Pinpoint the cell where the given text exists, returning its [X, Y] midpoint coordinate. 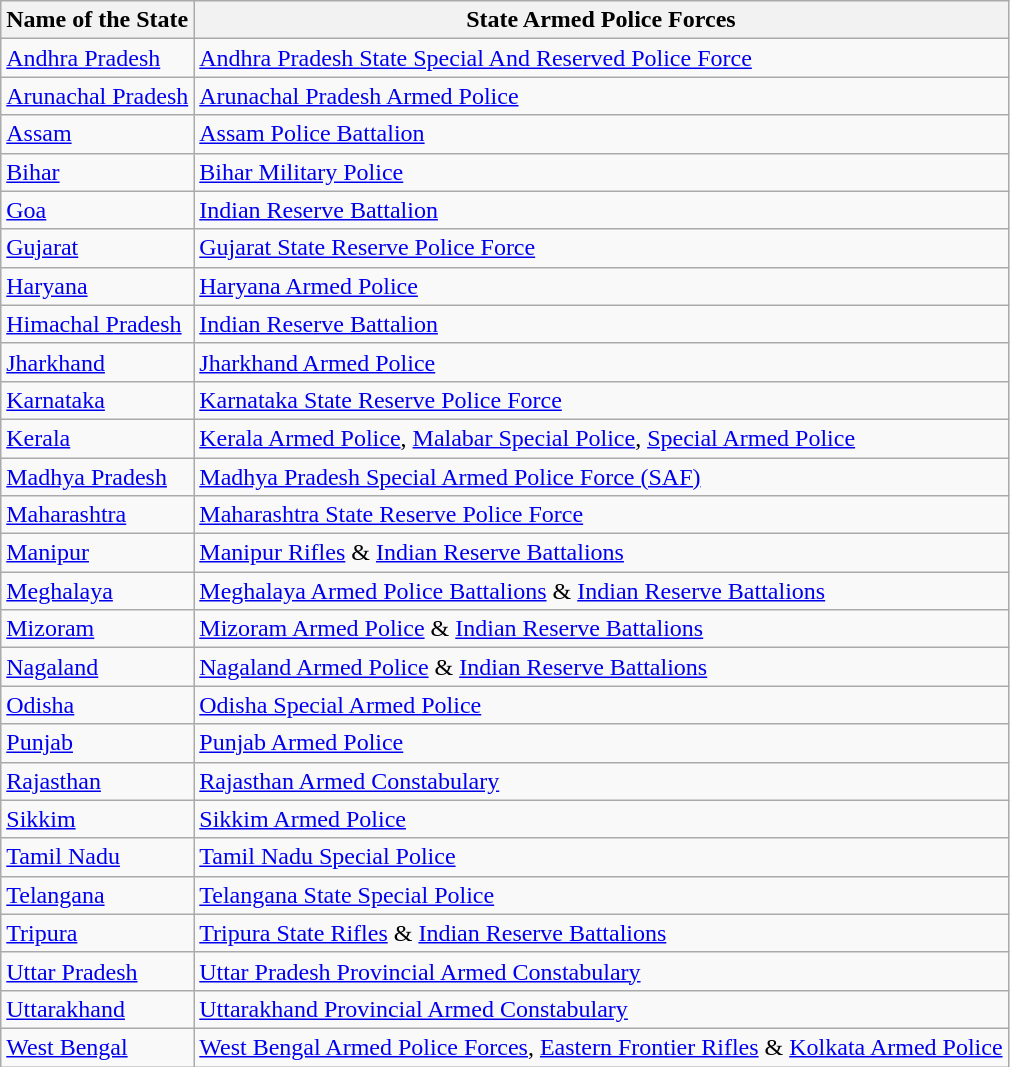
Tamil Nadu [98, 857]
Uttar Pradesh [98, 971]
Arunachal Pradesh Armed Police [601, 96]
Mizoram Armed Police & Indian Reserve Battalions [601, 629]
Nagaland [98, 667]
Andhra Pradesh State Special And Reserved Police Force [601, 58]
Rajasthan Armed Constabulary [601, 781]
Arunachal Pradesh [98, 96]
Andhra Pradesh [98, 58]
State Armed Police Forces [601, 20]
Gujarat [98, 248]
Kerala Armed Police, Malabar Special Police, Special Armed Police [601, 438]
Nagaland Armed Police & Indian Reserve Battalions [601, 667]
Bihar Military Police [601, 172]
Tripura [98, 933]
Manipur Rifles & Indian Reserve Battalions [601, 553]
Uttar Pradesh Provincial Armed Constabulary [601, 971]
Meghalaya Armed Police Battalions & Indian Reserve Battalions [601, 591]
Tamil Nadu Special Police [601, 857]
Assam Police Battalion [601, 134]
Jharkhand [98, 362]
Haryana Armed Police [601, 286]
Gujarat State Reserve Police Force [601, 248]
Assam [98, 134]
Odisha [98, 705]
Tripura State Rifles & Indian Reserve Battalions [601, 933]
Telangana [98, 895]
Uttarakhand [98, 1009]
Uttarakhand Provincial Armed Constabulary [601, 1009]
Himachal Pradesh [98, 324]
Karnataka State Reserve Police Force [601, 400]
Kerala [98, 438]
Goa [98, 210]
Maharashtra [98, 515]
Madhya Pradesh Special Armed Police Force (SAF) [601, 477]
Meghalaya [98, 591]
Rajasthan [98, 781]
Karnataka [98, 400]
West Bengal [98, 1047]
Maharashtra State Reserve Police Force [601, 515]
Telangana State Special Police [601, 895]
Sikkim [98, 819]
Bihar [98, 172]
Sikkim Armed Police [601, 819]
Name of the State [98, 20]
West Bengal Armed Police Forces, Eastern Frontier Rifles & Kolkata Armed Police [601, 1047]
Punjab [98, 743]
Mizoram [98, 629]
Punjab Armed Police [601, 743]
Manipur [98, 553]
Haryana [98, 286]
Madhya Pradesh [98, 477]
Jharkhand Armed Police [601, 362]
Odisha Special Armed Police [601, 705]
